Determine the (x, y) coordinate at the center of the cell enclosing the given text.  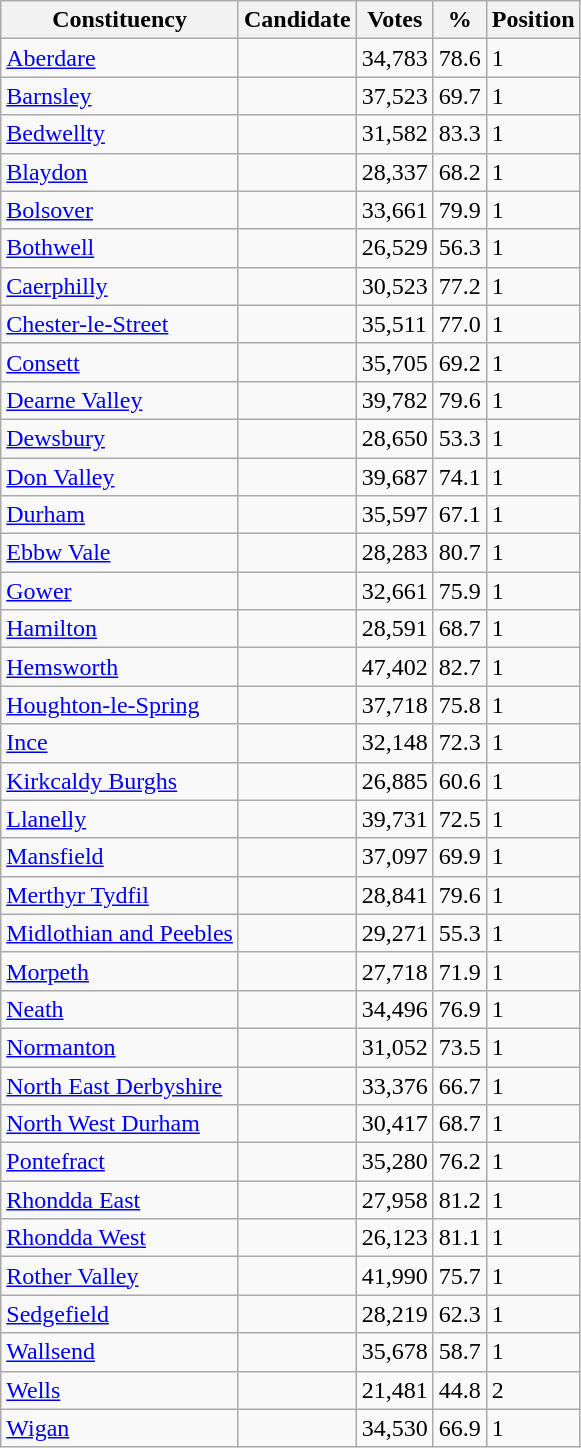
39,731 (394, 819)
68.2 (460, 172)
Hemsworth (120, 667)
39,782 (394, 400)
Constituency (120, 20)
32,148 (394, 743)
37,097 (394, 857)
37,718 (394, 705)
Wigan (120, 1428)
28,650 (394, 438)
75.8 (460, 705)
37,523 (394, 96)
Mansfield (120, 857)
Bolsover (120, 210)
Chester-le-Street (120, 324)
Caerphilly (120, 286)
Position (533, 20)
Gower (120, 591)
Rhondda West (120, 1238)
Dearne Valley (120, 400)
28,591 (394, 629)
69.2 (460, 362)
66.7 (460, 1085)
44.8 (460, 1390)
Durham (120, 515)
39,687 (394, 477)
Rother Valley (120, 1276)
Rhondda East (120, 1200)
28,283 (394, 553)
27,958 (394, 1200)
Morpeth (120, 971)
Blaydon (120, 172)
Wells (120, 1390)
30,417 (394, 1124)
Ebbw Vale (120, 553)
Bothwell (120, 248)
27,718 (394, 971)
77.2 (460, 286)
41,990 (394, 1276)
47,402 (394, 667)
Normanton (120, 1047)
2 (533, 1390)
Pontefract (120, 1162)
North West Durham (120, 1124)
75.9 (460, 591)
74.1 (460, 477)
21,481 (394, 1390)
Bedwellty (120, 134)
79.9 (460, 210)
35,597 (394, 515)
North East Derbyshire (120, 1085)
76.9 (460, 1009)
35,678 (394, 1352)
Sedgefield (120, 1314)
33,661 (394, 210)
% (460, 20)
Hamilton (120, 629)
35,280 (394, 1162)
56.3 (460, 248)
53.3 (460, 438)
Houghton-le-Spring (120, 705)
69.9 (460, 857)
75.7 (460, 1276)
71.9 (460, 971)
60.6 (460, 781)
32,661 (394, 591)
78.6 (460, 58)
Wallsend (120, 1352)
58.7 (460, 1352)
34,496 (394, 1009)
35,511 (394, 324)
28,219 (394, 1314)
67.1 (460, 515)
66.9 (460, 1428)
Midlothian and Peebles (120, 933)
34,530 (394, 1428)
31,052 (394, 1047)
73.5 (460, 1047)
Candidate (297, 20)
34,783 (394, 58)
76.2 (460, 1162)
26,885 (394, 781)
Merthyr Tydfil (120, 895)
62.3 (460, 1314)
82.7 (460, 667)
Dewsbury (120, 438)
35,705 (394, 362)
80.7 (460, 553)
Barnsley (120, 96)
81.2 (460, 1200)
26,123 (394, 1238)
Don Valley (120, 477)
Votes (394, 20)
Aberdare (120, 58)
26,529 (394, 248)
77.0 (460, 324)
72.3 (460, 743)
Kirkcaldy Burghs (120, 781)
Consett (120, 362)
81.1 (460, 1238)
28,841 (394, 895)
55.3 (460, 933)
83.3 (460, 134)
69.7 (460, 96)
31,582 (394, 134)
Ince (120, 743)
33,376 (394, 1085)
28,337 (394, 172)
Neath (120, 1009)
72.5 (460, 819)
29,271 (394, 933)
Llanelly (120, 819)
30,523 (394, 286)
